Detect which cell encompasses the target text, then output its [X, Y] center coordinate. 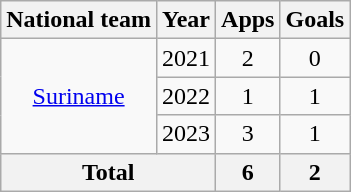
2023 [186, 134]
3 [248, 134]
6 [248, 172]
Total [108, 172]
Year [186, 20]
2022 [186, 96]
Goals [315, 20]
Suriname [79, 96]
National team [79, 20]
0 [315, 58]
Apps [248, 20]
2021 [186, 58]
